Identify which cell holds the provided text, then report its [x, y] central coordinate. 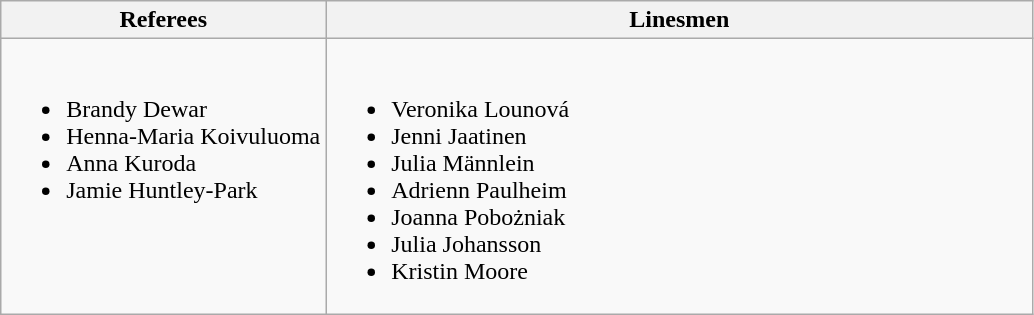
Linesmen [680, 20]
Veronika Lounová Jenni Jaatinen Julia Männlein Adrienn Paulheim Joanna Pobożniak Julia Johansson Kristin Moore [680, 176]
Referees [164, 20]
Brandy Dewar Henna-Maria Koivuluoma Anna Kuroda Jamie Huntley-Park [164, 176]
